Detect which cell encompasses the target text, then output its [X, Y] center coordinate. 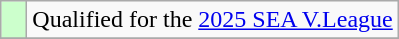
Qualified for the 2025 SEA V.League [212, 20]
